Output the (x, y) coordinate of the center of the cell containing the given text.  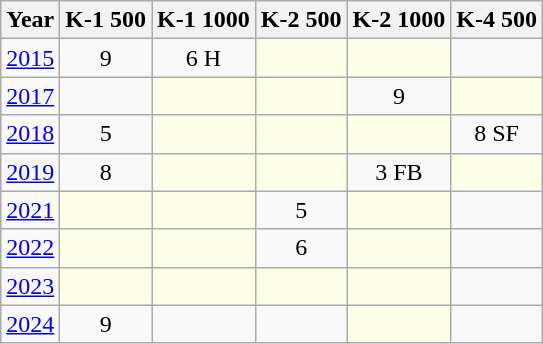
8 SF (497, 134)
2024 (30, 324)
K-1 500 (106, 20)
2019 (30, 172)
2023 (30, 286)
2018 (30, 134)
Year (30, 20)
8 (106, 172)
6 (301, 248)
K-2 500 (301, 20)
2021 (30, 210)
2017 (30, 96)
3 FB (399, 172)
K-2 1000 (399, 20)
2022 (30, 248)
2015 (30, 58)
K-4 500 (497, 20)
6 H (204, 58)
K-1 1000 (204, 20)
